Capture the cell that displays the provided text and extract its [x, y] central coordinate. 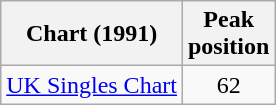
Chart (1991) [92, 34]
62 [228, 85]
UK Singles Chart [92, 85]
Peakposition [228, 34]
